Extract the [X, Y] coordinate from the center of the cell holding the provided text.  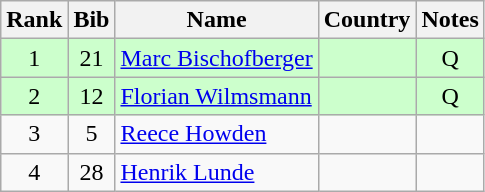
Rank [34, 20]
Henrik Lunde [216, 172]
1 [34, 58]
3 [34, 134]
Country [367, 20]
Name [216, 20]
Notes [450, 20]
4 [34, 172]
5 [92, 134]
Reece Howden [216, 134]
21 [92, 58]
Marc Bischofberger [216, 58]
2 [34, 96]
12 [92, 96]
28 [92, 172]
Bib [92, 20]
Florian Wilmsmann [216, 96]
